Capture the cell that displays the provided text and extract its [x, y] central coordinate. 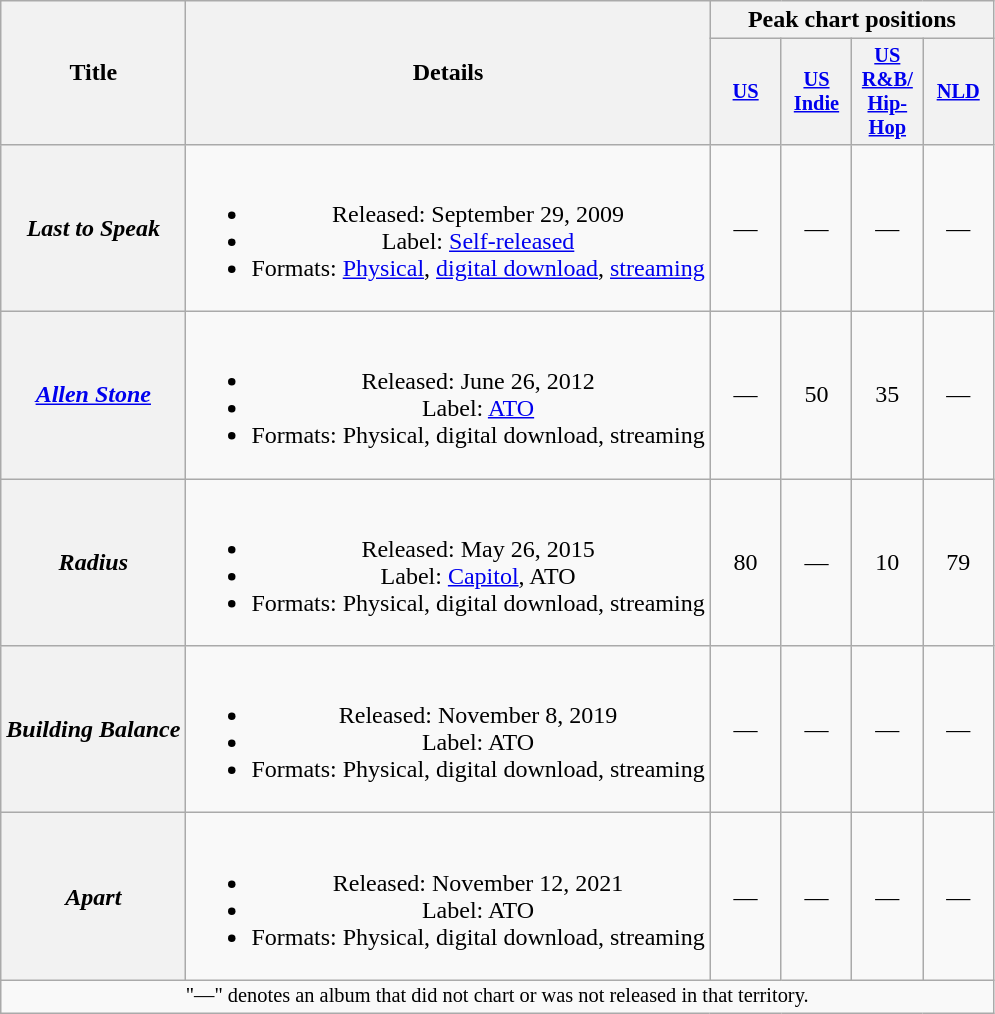
Released: November 12, 2021Label: ATOFormats: Physical, digital download, streaming [448, 896]
Radius [94, 562]
10 [888, 562]
50 [816, 396]
Title [94, 73]
Apart [94, 896]
USIndie [816, 92]
NLD [958, 92]
Last to Speak [94, 228]
US [746, 92]
USR&B/Hip-Hop [888, 92]
Building Balance [94, 730]
79 [958, 562]
Allen Stone [94, 396]
Released: November 8, 2019Label: ATOFormats: Physical, digital download, streaming [448, 730]
80 [746, 562]
Details [448, 73]
Released: May 26, 2015Label: Capitol, ATOFormats: Physical, digital download, streaming [448, 562]
35 [888, 396]
Released: June 26, 2012Label: ATOFormats: Physical, digital download, streaming [448, 396]
"—" denotes an album that did not chart or was not released in that territory. [498, 997]
Peak chart positions [852, 20]
Released: September 29, 2009Label: Self-releasedFormats: Physical, digital download, streaming [448, 228]
